Detect which cell encompasses the target text, then output its [X, Y] center coordinate. 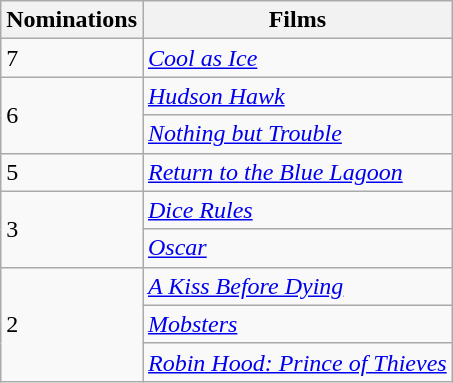
Nominations [72, 20]
3 [72, 229]
6 [72, 115]
Films [297, 20]
2 [72, 324]
Robin Hood: Prince of Thieves [297, 362]
Dice Rules [297, 210]
Cool as Ice [297, 58]
Hudson Hawk [297, 96]
Return to the Blue Lagoon [297, 172]
Oscar [297, 248]
Mobsters [297, 324]
7 [72, 58]
Nothing but Trouble [297, 134]
A Kiss Before Dying [297, 286]
5 [72, 172]
